Locate the cell with the specified text and output its [x, y] center coordinate. 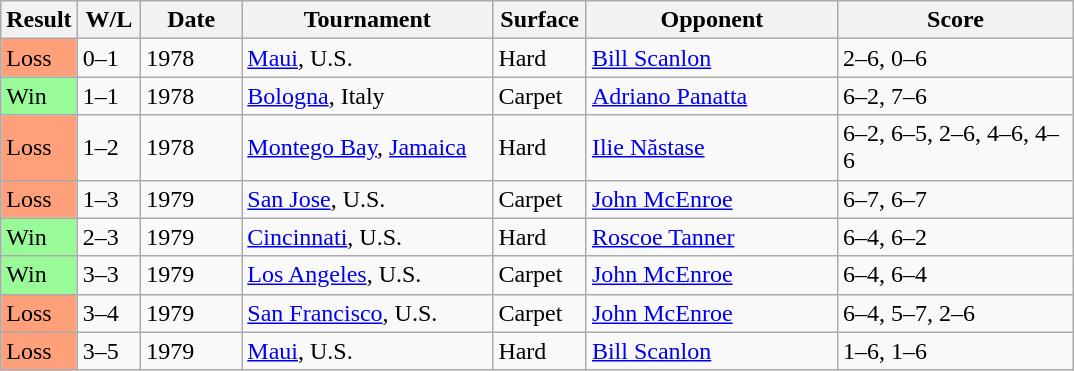
6–4, 5–7, 2–6 [955, 313]
1–6, 1–6 [955, 351]
W/L [109, 20]
3–5 [109, 351]
Bologna, Italy [368, 96]
6–4, 6–4 [955, 275]
6–4, 6–2 [955, 237]
San Francisco, U.S. [368, 313]
2–6, 0–6 [955, 58]
Roscoe Tanner [712, 237]
Los Angeles, U.S. [368, 275]
1–3 [109, 199]
Ilie Năstase [712, 148]
Surface [540, 20]
6–2, 6–5, 2–6, 4–6, 4–6 [955, 148]
Score [955, 20]
1–1 [109, 96]
2–3 [109, 237]
6–7, 6–7 [955, 199]
3–3 [109, 275]
San Jose, U.S. [368, 199]
0–1 [109, 58]
Cincinnati, U.S. [368, 237]
Montego Bay, Jamaica [368, 148]
1–2 [109, 148]
3–4 [109, 313]
Tournament [368, 20]
6–2, 7–6 [955, 96]
Result [39, 20]
Opponent [712, 20]
Adriano Panatta [712, 96]
Date [192, 20]
